Provide the [x, y] coordinate of the cell's center where the given text is located.  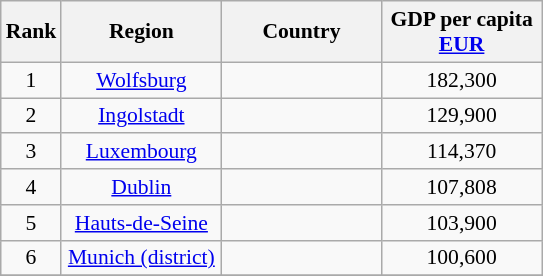
129,900 [462, 116]
Rank [32, 32]
Luxembourg [141, 152]
100,600 [462, 258]
4 [32, 187]
182,300 [462, 80]
5 [32, 223]
1 [32, 80]
103,900 [462, 223]
107,808 [462, 187]
Hauts-de-Seine [141, 223]
Country [301, 32]
Region [141, 32]
Munich (district) [141, 258]
3 [32, 152]
Dublin [141, 187]
GDP per capita EUR [462, 32]
Wolfsburg [141, 80]
2 [32, 116]
6 [32, 258]
114,370 [462, 152]
Ingolstadt [141, 116]
